Return (X, Y) of the center of cell containing provided text 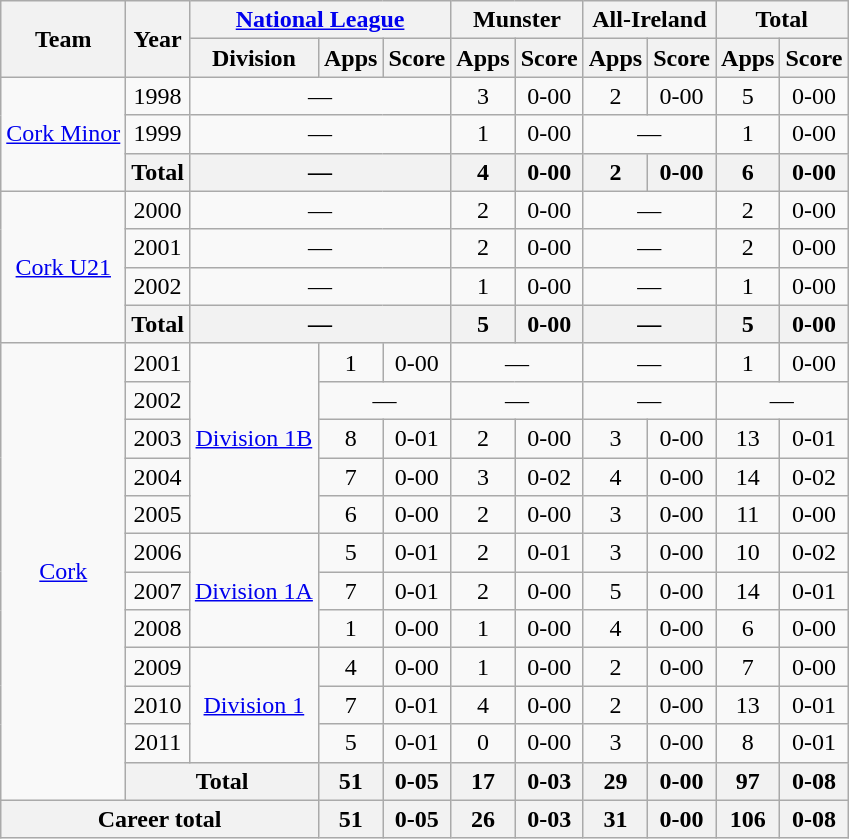
Career total (160, 819)
10 (748, 553)
0 (483, 743)
106 (748, 819)
Division (254, 58)
97 (748, 781)
2006 (158, 553)
11 (748, 515)
2011 (158, 743)
2007 (158, 591)
Division 1B (254, 438)
National League (320, 20)
1998 (158, 96)
2008 (158, 629)
17 (483, 781)
1999 (158, 134)
All-Ireland (649, 20)
Cork Minor (64, 134)
Division 1 (254, 705)
2000 (158, 210)
Team (64, 39)
Cork (64, 572)
2003 (158, 438)
26 (483, 819)
Year (158, 39)
Division 1A (254, 591)
31 (615, 819)
29 (615, 781)
2010 (158, 705)
Cork U21 (64, 267)
Munster (517, 20)
2004 (158, 477)
2005 (158, 515)
2009 (158, 667)
